For the text-containing cell, return its midpoint in (X, Y) coordinate format. 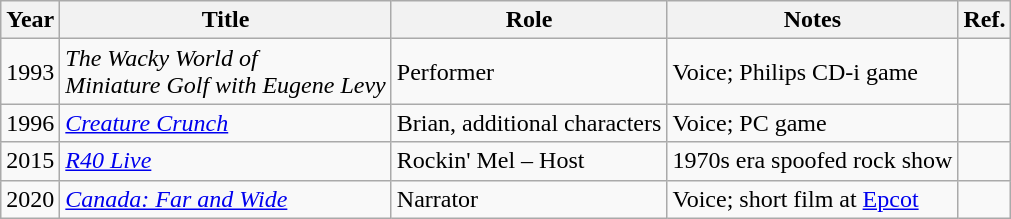
1996 (30, 123)
1993 (30, 72)
Title (226, 20)
Voice; Philips CD-i game (812, 72)
Creature Crunch (226, 123)
Narrator (529, 199)
Notes (812, 20)
Brian, additional characters (529, 123)
2020 (30, 199)
2015 (30, 161)
The Wacky World of Miniature Golf with Eugene Levy (226, 72)
Rockin' Mel – Host (529, 161)
R40 Live (226, 161)
Year (30, 20)
Role (529, 20)
Canada: Far and Wide (226, 199)
Voice; short film at Epcot (812, 199)
1970s era spoofed rock show (812, 161)
Performer (529, 72)
Ref. (984, 20)
Voice; PC game (812, 123)
